For the text-containing cell, return its midpoint in (x, y) coordinate format. 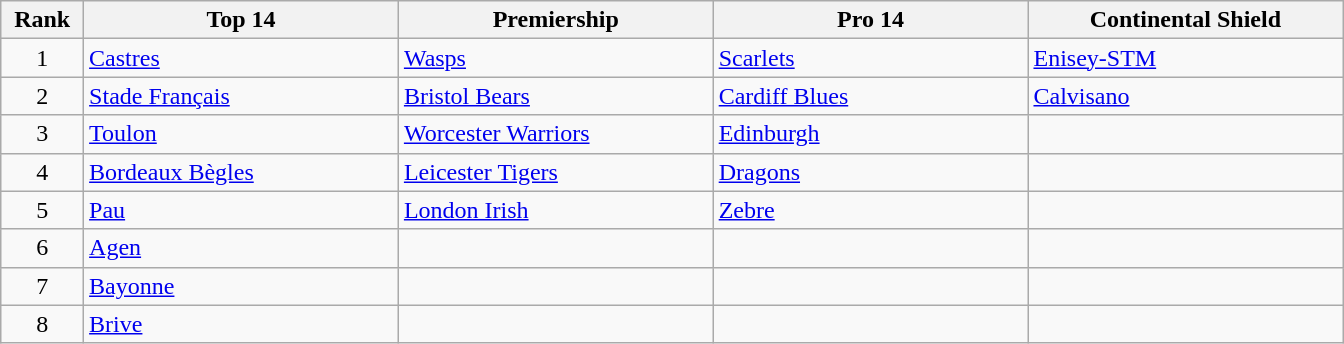
Toulon (242, 134)
Continental Shield (1186, 20)
Bayonne (242, 286)
4 (42, 172)
Rank (42, 20)
Premiership (556, 20)
1 (42, 58)
Cardiff Blues (870, 96)
6 (42, 248)
Worcester Warriors (556, 134)
Agen (242, 248)
Top 14 (242, 20)
2 (42, 96)
Pro 14 (870, 20)
Scarlets (870, 58)
3 (42, 134)
Pau (242, 210)
Bristol Bears (556, 96)
Zebre (870, 210)
5 (42, 210)
Castres (242, 58)
Wasps (556, 58)
Calvisano (1186, 96)
Bordeaux Bègles (242, 172)
Stade Français (242, 96)
8 (42, 324)
7 (42, 286)
Enisey-STM (1186, 58)
Leicester Tigers (556, 172)
Edinburgh (870, 134)
Dragons (870, 172)
London Irish (556, 210)
Brive (242, 324)
